From the cell containing the given text, extract its center point as (x, y) coordinate. 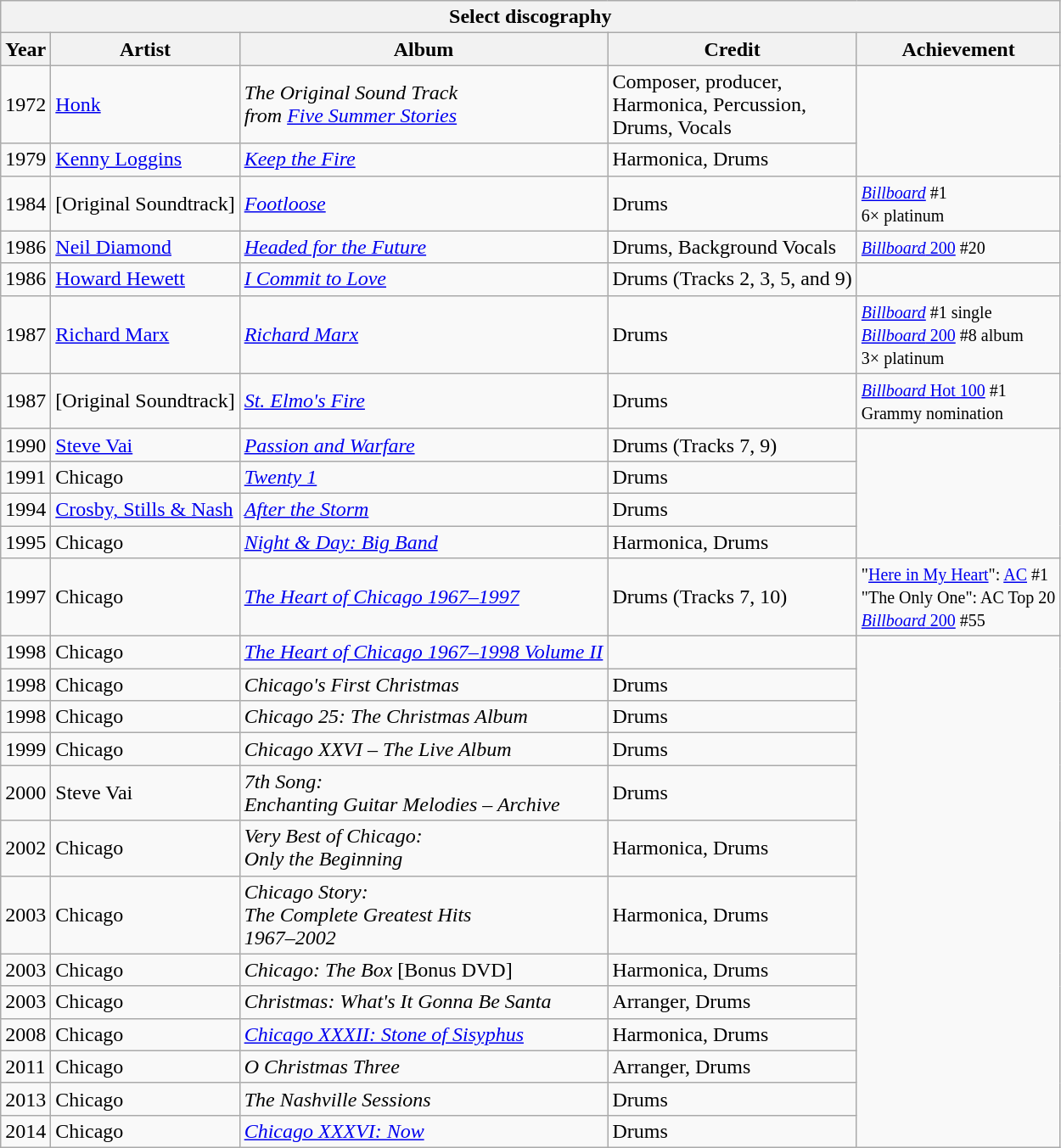
2008 (25, 1034)
1984 (25, 204)
1994 (25, 509)
Chicago XXXII: Stone of Sisyphus (424, 1034)
1972 (25, 104)
Credit (732, 49)
Keep the Fire (424, 160)
Night & Day: Big Band (424, 542)
O Christmas Three (424, 1067)
The Heart of Chicago 1967–1997 (424, 597)
Artist (145, 49)
Billboard #16× platinum (957, 204)
1997 (25, 597)
Drums, Background Vocals (732, 247)
2000 (25, 792)
After the Storm (424, 509)
Billboard Hot 100 #1Grammy nomination (957, 400)
Drums (Tracks 2, 3, 5, and 9) (732, 279)
2002 (25, 848)
Chicago XXXVI: Now (424, 1131)
Christmas: What's It Gonna Be Santa (424, 1002)
The Original Sound Trackfrom Five Summer Stories (424, 104)
Chicago Story:The Complete Greatest Hits1967–2002 (424, 915)
1999 (25, 749)
Crosby, Stills & Nash (145, 509)
Achievement (957, 49)
1991 (25, 477)
Very Best of Chicago:Only the Beginning (424, 848)
Select discography (530, 17)
Chicago XXVI – The Live Album (424, 749)
I Commit to Love (424, 279)
Twenty 1 (424, 477)
The Nashville Sessions (424, 1099)
Passion and Warfare (424, 445)
Billboard #1 singleBillboard 200 #8 album3× platinum (957, 334)
Howard Hewett (145, 279)
"Here in My Heart": AC #1"The Only One": AC Top 20Billboard 200 #55 (957, 597)
2013 (25, 1099)
Composer, producer,Harmonica, Percussion,Drums, Vocals (732, 104)
7th Song:Enchanting Guitar Melodies – Archive (424, 792)
2014 (25, 1131)
1979 (25, 160)
Honk (145, 104)
Drums (Tracks 7, 10) (732, 597)
Footloose (424, 204)
Headed for the Future (424, 247)
Chicago 25: The Christmas Album (424, 717)
1995 (25, 542)
Chicago: The Box [Bonus DVD] (424, 970)
Neil Diamond (145, 247)
Year (25, 49)
Album (424, 49)
Kenny Loggins (145, 160)
2011 (25, 1067)
Chicago's First Christmas (424, 685)
St. Elmo's Fire (424, 400)
The Heart of Chicago 1967–1998 Volume II (424, 652)
Billboard 200 #20 (957, 247)
1990 (25, 445)
Drums (Tracks 7, 9) (732, 445)
